Return the (x, y) coordinate for the center point of the cell that contains the specified text.  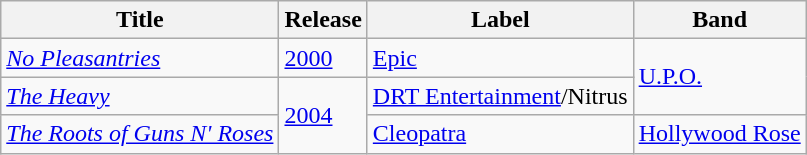
Hollywood Rose (720, 134)
Band (720, 20)
Label (500, 20)
2004 (323, 115)
The Heavy (140, 96)
DRT Entertainment/Nitrus (500, 96)
Title (140, 20)
The Roots of Guns N' Roses (140, 134)
Cleopatra (500, 134)
No Pleasantries (140, 58)
Epic (500, 58)
U.P.O. (720, 77)
2000 (323, 58)
Release (323, 20)
